Provide the [X, Y] coordinate of the cell's center where the given text is located.  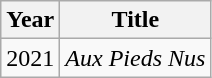
Title [136, 20]
2021 [30, 58]
Aux Pieds Nus [136, 58]
Year [30, 20]
